Find where the given text appears and provide that cell's center as (x, y) coordinate. 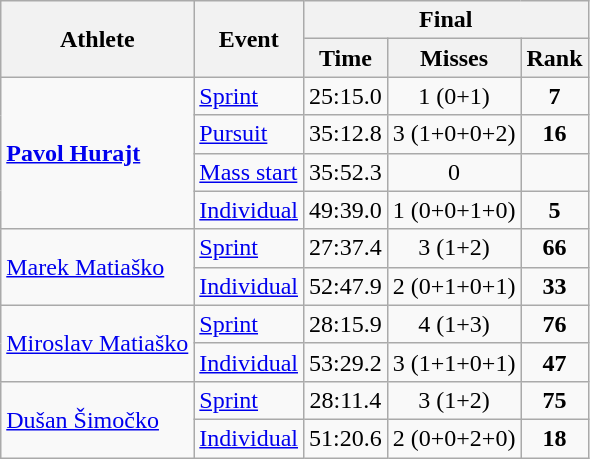
47 (554, 362)
35:52.3 (346, 172)
4 (1+3) (454, 324)
2 (0+1+0+1) (454, 286)
35:12.8 (346, 134)
Misses (454, 58)
25:15.0 (346, 96)
Athlete (98, 39)
49:39.0 (346, 210)
3 (1+0+0+2) (454, 134)
52:47.9 (346, 286)
Miroslav Matiaško (98, 343)
2 (0+0+2+0) (454, 438)
28:11.4 (346, 400)
7 (554, 96)
Rank (554, 58)
66 (554, 248)
28:15.9 (346, 324)
18 (554, 438)
33 (554, 286)
Final (446, 20)
1 (0+0+1+0) (454, 210)
Pursuit (249, 134)
75 (554, 400)
76 (554, 324)
Marek Matiaško (98, 267)
51:20.6 (346, 438)
Pavol Hurajt (98, 153)
27:37.4 (346, 248)
Dušan Šimočko (98, 419)
16 (554, 134)
53:29.2 (346, 362)
Time (346, 58)
3 (1+1+0+1) (454, 362)
Event (249, 39)
1 (0+1) (454, 96)
Mass start (249, 172)
5 (554, 210)
0 (454, 172)
